Pinpoint the cell where the given text exists, returning its (X, Y) midpoint coordinate. 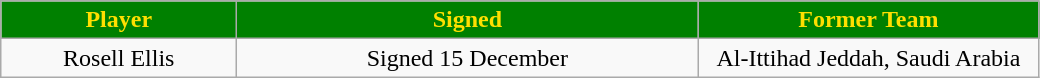
Signed (468, 20)
Rosell Ellis (119, 58)
Al-Ittihad Jeddah, Saudi Arabia (868, 58)
Former Team (868, 20)
Player (119, 20)
Signed 15 December (468, 58)
